Find where the given text appears and provide that cell's center as (X, Y) coordinate. 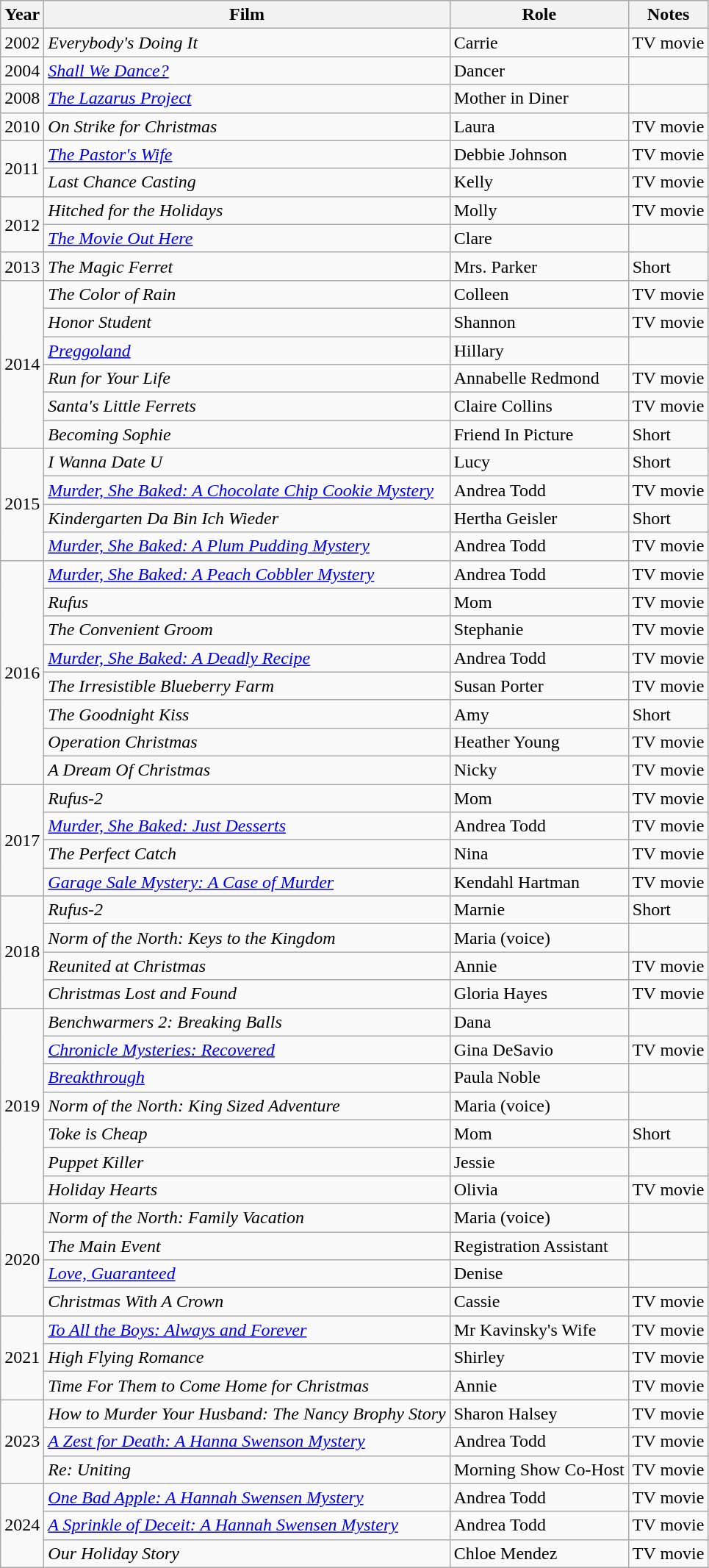
Holiday Hearts (247, 1189)
The Goodnight Kiss (247, 714)
Role (539, 15)
Hertha Geisler (539, 518)
Murder, She Baked: A Deadly Recipe (247, 658)
Mrs. Parker (539, 266)
Puppet Killer (247, 1161)
Christmas With A Crown (247, 1302)
Becoming Sophie (247, 434)
Registration Assistant (539, 1246)
Norm of the North: Family Vacation (247, 1217)
Morning Show Co-Host (539, 1469)
The Color of Rain (247, 294)
Shannon (539, 322)
2015 (22, 504)
Our Holiday Story (247, 1553)
Garage Sale Mystery: A Case of Murder (247, 882)
2010 (22, 126)
Colleen (539, 294)
Santa's Little Ferrets (247, 407)
Annabelle Redmond (539, 379)
Year (22, 15)
Shirley (539, 1358)
Rufus (247, 602)
Honor Student (247, 322)
Friend In Picture (539, 434)
A Dream Of Christmas (247, 770)
Dana (539, 1022)
Christmas Lost and Found (247, 994)
2017 (22, 840)
Chronicle Mysteries: Recovered (247, 1050)
How to Murder Your Husband: The Nancy Brophy Story (247, 1414)
Norm of the North: Keys to the Kingdom (247, 938)
Preggoland (247, 351)
2016 (22, 672)
Kendahl Hartman (539, 882)
Gina DeSavio (539, 1050)
2020 (22, 1259)
2013 (22, 266)
Sharon Halsey (539, 1414)
Amy (539, 714)
Norm of the North: King Sized Adventure (247, 1106)
Murder, She Baked: A Chocolate Chip Cookie Mystery (247, 490)
Film (247, 15)
The Convenient Groom (247, 630)
Last Chance Casting (247, 182)
Hillary (539, 351)
Heather Young (539, 742)
Susan Porter (539, 686)
Debbie Johnson (539, 154)
Mother in Diner (539, 99)
2002 (22, 43)
Re: Uniting (247, 1469)
Marnie (539, 910)
The Perfect Catch (247, 854)
A Sprinkle of Deceit: A Hannah Swensen Mystery (247, 1525)
Denise (539, 1274)
2004 (22, 71)
Breakthrough (247, 1078)
2024 (22, 1525)
I Wanna Date U (247, 462)
A Zest for Death: A Hanna Swenson Mystery (247, 1442)
Stephanie (539, 630)
To All the Boys: Always and Forever (247, 1330)
Hitched for the Holidays (247, 210)
The Irresistible Blueberry Farm (247, 686)
Reunited at Christmas (247, 966)
Clare (539, 238)
Time For Them to Come Home for Christmas (247, 1386)
Mr Kavinsky's Wife (539, 1330)
Murder, She Baked: Just Desserts (247, 826)
Notes (669, 15)
Benchwarmers 2: Breaking Balls (247, 1022)
Kelly (539, 182)
One Bad Apple: A Hannah Swensen Mystery (247, 1497)
2023 (22, 1442)
Gloria Hayes (539, 994)
Shall We Dance? (247, 71)
On Strike for Christmas (247, 126)
2012 (22, 224)
The Movie Out Here (247, 238)
The Magic Ferret (247, 266)
Operation Christmas (247, 742)
Toke is Cheap (247, 1134)
Laura (539, 126)
Paula Noble (539, 1078)
Chloe Mendez (539, 1553)
Kindergarten Da Bin Ich Wieder (247, 518)
Dancer (539, 71)
Jessie (539, 1161)
2011 (22, 168)
High Flying Romance (247, 1358)
The Main Event (247, 1246)
Nicky (539, 770)
Run for Your Life (247, 379)
2019 (22, 1106)
2018 (22, 952)
Lucy (539, 462)
Cassie (539, 1302)
Molly (539, 210)
Carrie (539, 43)
Love, Guaranteed (247, 1274)
The Pastor's Wife (247, 154)
Murder, She Baked: A Plum Pudding Mystery (247, 546)
Murder, She Baked: A Peach Cobbler Mystery (247, 574)
Everybody's Doing It (247, 43)
Olivia (539, 1189)
2021 (22, 1358)
2008 (22, 99)
2014 (22, 364)
Nina (539, 854)
The Lazarus Project (247, 99)
Claire Collins (539, 407)
